Detect which cell encompasses the target text, then output its (x, y) center coordinate. 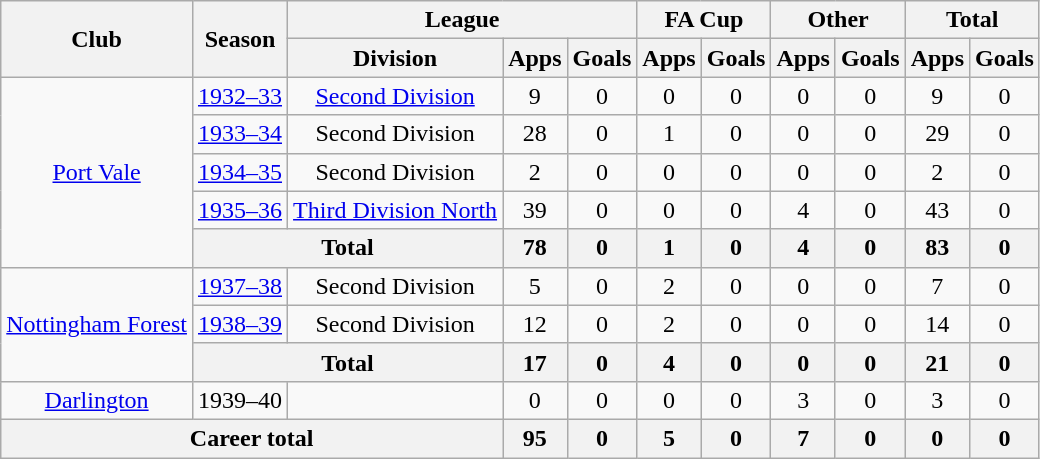
Third Division North (396, 210)
1932–33 (240, 96)
Nottingham Forest (97, 324)
Club (97, 39)
43 (937, 210)
Division (396, 58)
Darlington (97, 400)
Port Vale (97, 172)
Career total (252, 438)
29 (937, 134)
Other (838, 20)
14 (937, 324)
1935–36 (240, 210)
1933–34 (240, 134)
39 (535, 210)
95 (535, 438)
12 (535, 324)
1937–38 (240, 286)
Season (240, 39)
83 (937, 248)
1934–35 (240, 172)
21 (937, 362)
1938–39 (240, 324)
1939–40 (240, 400)
FA Cup (704, 20)
League (462, 20)
28 (535, 134)
17 (535, 362)
78 (535, 248)
